From the cell containing the given text, extract its center point as [X, Y] coordinate. 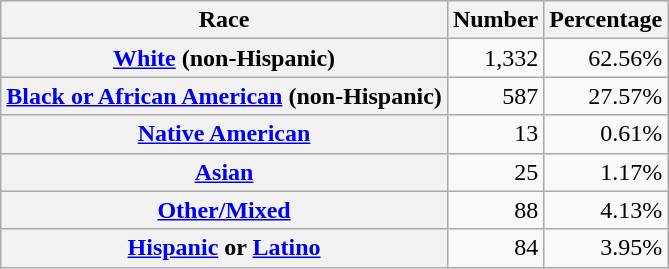
13 [495, 134]
Number [495, 20]
Black or African American (non-Hispanic) [224, 96]
Race [224, 20]
3.95% [606, 248]
25 [495, 172]
1.17% [606, 172]
88 [495, 210]
62.56% [606, 58]
0.61% [606, 134]
4.13% [606, 210]
Other/Mixed [224, 210]
84 [495, 248]
White (non-Hispanic) [224, 58]
Native American [224, 134]
27.57% [606, 96]
Percentage [606, 20]
Hispanic or Latino [224, 248]
1,332 [495, 58]
587 [495, 96]
Asian [224, 172]
